For the text-containing cell, return its midpoint in [X, Y] coordinate format. 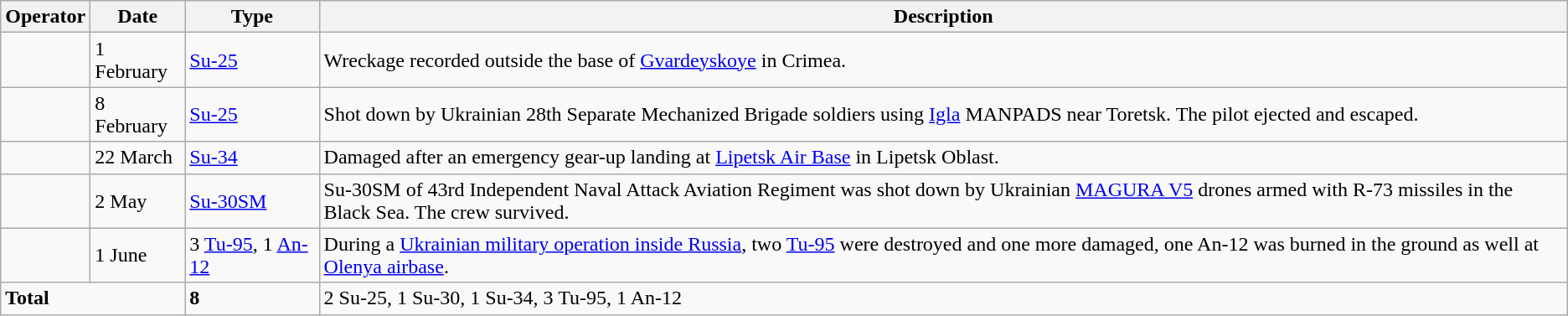
8 February [137, 114]
Shot down by Ukrainian 28th Separate Mechanized Brigade soldiers using Igla MANPADS near Toretsk. The pilot ejected and escaped. [943, 114]
Operator [45, 17]
Su-30SM [252, 201]
3 Tu-95, 1 An-12 [252, 255]
Su-34 [252, 158]
2 Su-25, 1 Su-30, 1 Su-34, 3 Tu-95, 1 An-12 [943, 298]
Total [93, 298]
Wreckage recorded outside the base of Gvardeyskoye in Crimea. [943, 60]
Description [943, 17]
Type [252, 17]
Date [137, 17]
Damaged after an emergency gear-up landing at Lipetsk Air Base in Lipetsk Oblast. [943, 158]
22 March [137, 158]
1 June [137, 255]
2 May [137, 201]
1 February [137, 60]
8 [252, 298]
